Capture the cell that displays the provided text and extract its [X, Y] central coordinate. 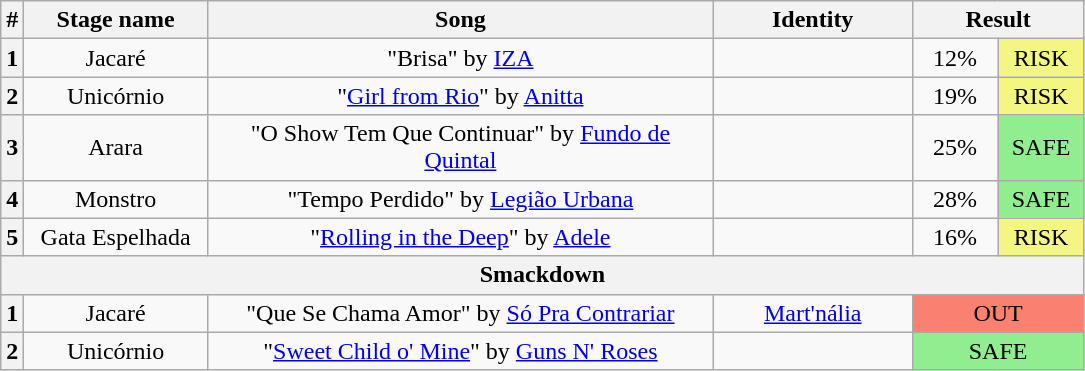
3 [12, 148]
"O Show Tem Que Continuar" by Fundo de Quintal [460, 148]
"Sweet Child o' Mine" by Guns N' Roses [460, 351]
OUT [998, 313]
25% [955, 148]
Gata Espelhada [116, 237]
5 [12, 237]
12% [955, 58]
"Brisa" by IZA [460, 58]
Stage name [116, 20]
19% [955, 96]
"Que Se Chama Amor" by Só Pra Contrariar [460, 313]
28% [955, 199]
Smackdown [542, 275]
Mart'nália [812, 313]
Song [460, 20]
# [12, 20]
4 [12, 199]
Result [998, 20]
Monstro [116, 199]
Arara [116, 148]
16% [955, 237]
"Tempo Perdido" by Legião Urbana [460, 199]
"Girl from Rio" by Anitta [460, 96]
Identity [812, 20]
"Rolling in the Deep" by Adele [460, 237]
